Extract the [x, y] coordinate from the center of the cell holding the provided text.  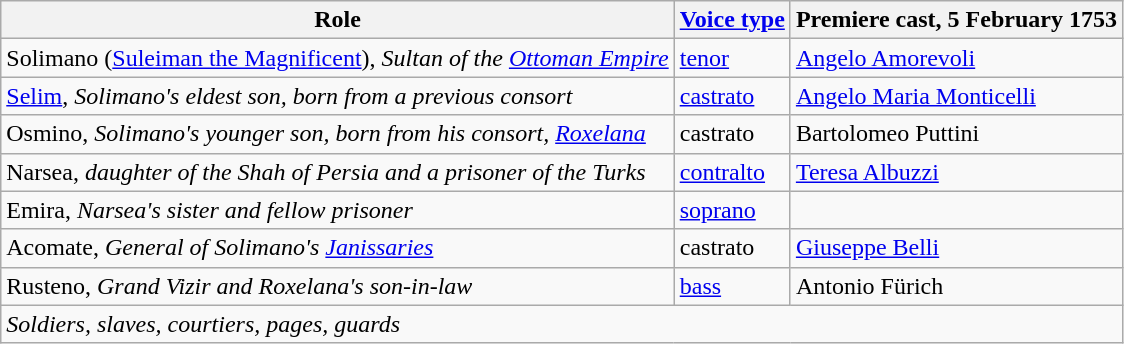
Angelo Maria Monticelli [956, 96]
soprano [732, 210]
contralto [732, 172]
Rusteno, Grand Vizir and Roxelana's son-in-law [338, 286]
Teresa Albuzzi [956, 172]
Acomate, General of Solimano's Janissaries [338, 248]
bass [732, 286]
Premiere cast, 5 February 1753 [956, 20]
Solimano (Suleiman the Magnificent), Sultan of the Ottoman Empire [338, 58]
Role [338, 20]
Giuseppe Belli [956, 248]
Soldiers, slaves, courtiers, pages, guards [562, 324]
Selim, Solimano's eldest son, born from a previous consort [338, 96]
Narsea, daughter of the Shah of Persia and a prisoner of the Turks [338, 172]
Bartolomeo Puttini [956, 134]
Osmino, Solimano's younger son, born from his consort, Roxelana [338, 134]
Angelo Amorevoli [956, 58]
Antonio Fürich [956, 286]
tenor [732, 58]
Emira, Narsea's sister and fellow prisoner [338, 210]
Voice type [732, 20]
